Scan for the cell matching the given text and deliver its (x, y) coordinate at center. 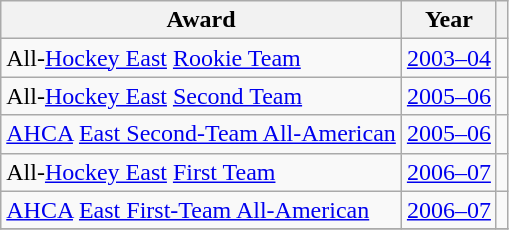
All-Hockey East Rookie Team (202, 58)
Year (448, 20)
Award (202, 20)
AHCA East Second-Team All-American (202, 134)
All-Hockey East Second Team (202, 96)
All-Hockey East First Team (202, 172)
2003–04 (448, 58)
AHCA East First-Team All-American (202, 210)
